Return the [X, Y] coordinate for the center point of the cell that contains the specified text.  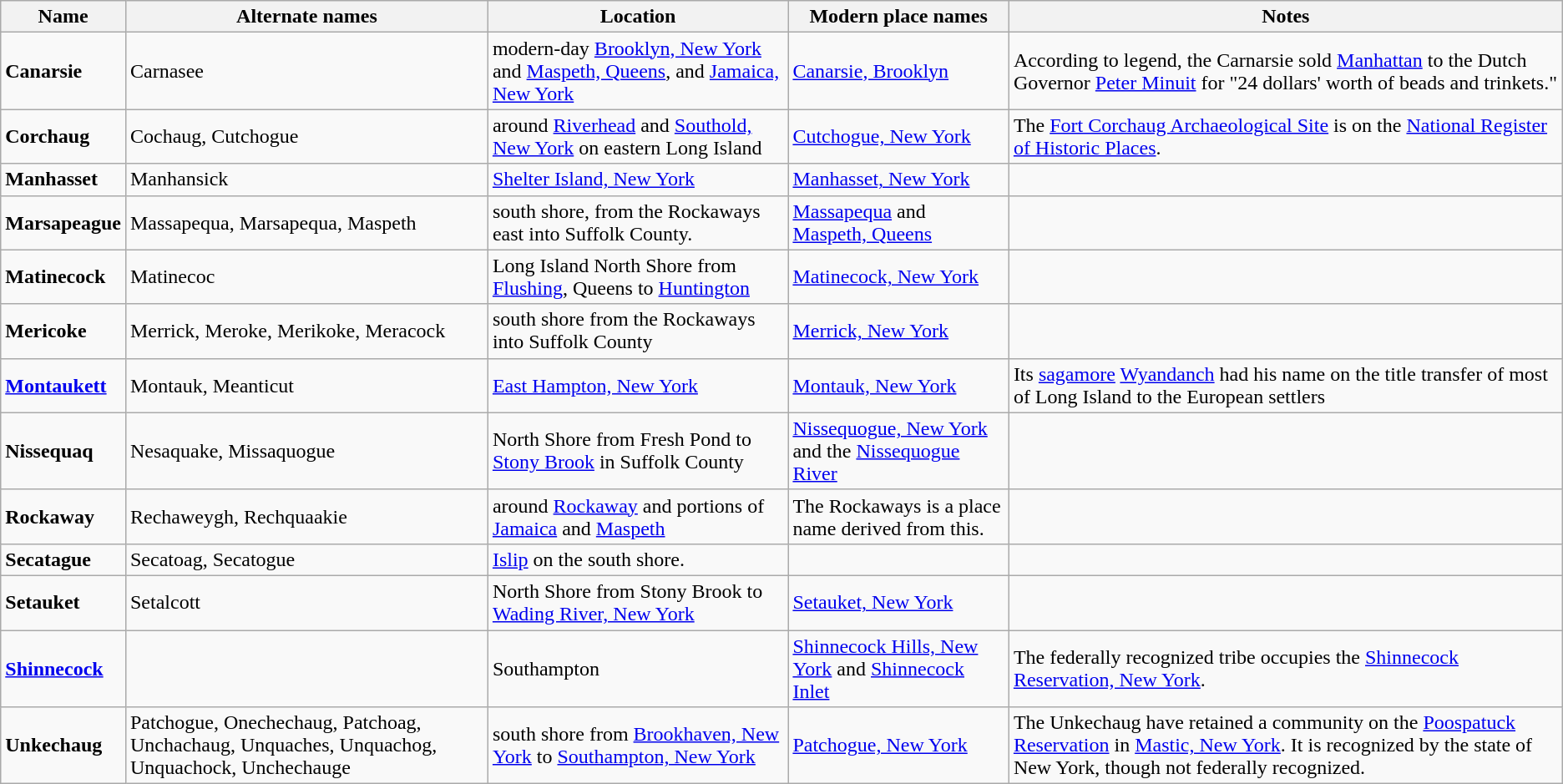
Alternate names [306, 17]
Secatoag, Secatogue [306, 559]
Cutchogue, New York [898, 137]
Rechaweygh, Rechquaakie [306, 516]
Massapequa, Marsapequa, Maspeth [306, 222]
North Shore from Stony Brook to Wading River, New York [638, 603]
Notes [1286, 17]
Setauket [63, 603]
Shelter Island, New York [638, 180]
According to legend, the Carnarsie sold Manhattan to the Dutch Governor Peter Minuit for "24 dollars' worth of beads and trinkets." [1286, 71]
Merrick, New York [898, 331]
Cochaug, Cutchogue [306, 137]
Location [638, 17]
Setalcott [306, 603]
The Rockaways is a place name derived from this. [898, 516]
Unkechaug [63, 746]
The Fort Corchaug Archaeological Site is on the National Register of Historic Places. [1286, 137]
Manhasset [63, 180]
Canarsie, Brooklyn [898, 71]
Southampton [638, 668]
Marsapeague [63, 222]
Long Island North Shore from Flushing, Queens to Huntington [638, 277]
Shinnecock [63, 668]
Montaukett [63, 386]
Islip on the south shore. [638, 559]
south shore from Brookhaven, New York to Southampton, New York [638, 746]
Canarsie [63, 71]
Nissequogue, New York and the Nissequogue River [898, 451]
Nesaquake, Missaquogue [306, 451]
Rockaway [63, 516]
North Shore from Fresh Pond to Stony Brook in Suffolk County [638, 451]
Manhasset, New York [898, 180]
around Rockaway and portions of Jamaica and Maspeth [638, 516]
Patchogue, New York [898, 746]
Mericoke [63, 331]
Carnasee [306, 71]
Nissequaq [63, 451]
Patchogue, Onechechaug, Patchoag, Unchachaug, Unquaches, Unquachog, Unquachock, Unchechauge [306, 746]
Manhansick [306, 180]
Montauk, New York [898, 386]
Merrick, Meroke, Merikoke, Meracock [306, 331]
modern-day Brooklyn, New York and Maspeth, Queens, and Jamaica, New York [638, 71]
The federally recognized tribe occupies the Shinnecock Reservation, New York. [1286, 668]
south shore from the Rockaways into Suffolk County [638, 331]
Montauk, Meanticut [306, 386]
Matinecoc [306, 277]
Shinnecock Hills, New York and Shinnecock Inlet [898, 668]
Matinecock [63, 277]
Setauket, New York [898, 603]
Massapequa and Maspeth, Queens [898, 222]
Secatague [63, 559]
Matinecock, New York [898, 277]
Name [63, 17]
Its sagamore Wyandanch had his name on the title transfer of most of Long Island to the European settlers [1286, 386]
East Hampton, New York [638, 386]
south shore, from the Rockaways east into Suffolk County. [638, 222]
around Riverhead and Southold, New York on eastern Long Island [638, 137]
Corchaug [63, 137]
Modern place names [898, 17]
